Provide the (X, Y) coordinate of the cell's center where the given text is located.  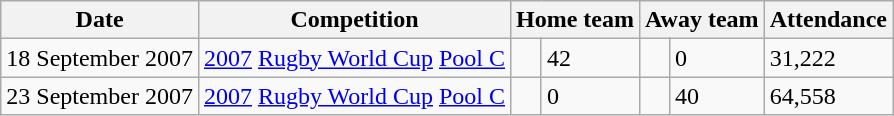
18 September 2007 (100, 58)
64,558 (828, 96)
42 (590, 58)
Date (100, 20)
Competition (354, 20)
40 (716, 96)
31,222 (828, 58)
23 September 2007 (100, 96)
Attendance (828, 20)
Away team (702, 20)
Home team (576, 20)
